For the text-containing cell, return its midpoint in [X, Y] coordinate format. 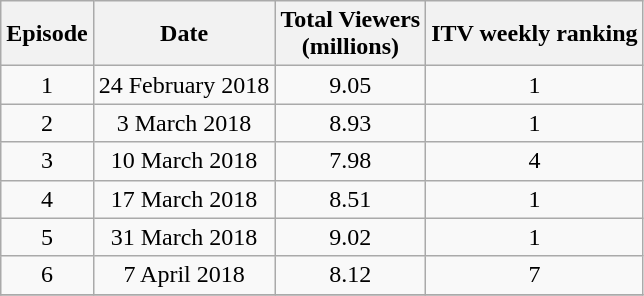
8.93 [350, 123]
10 March 2018 [184, 161]
3 [47, 161]
24 February 2018 [184, 85]
8.51 [350, 199]
9.05 [350, 85]
6 [47, 275]
31 March 2018 [184, 237]
3 March 2018 [184, 123]
7.98 [350, 161]
9.02 [350, 237]
7 April 2018 [184, 275]
Date [184, 34]
5 [47, 237]
Total Viewers (millions) [350, 34]
17 March 2018 [184, 199]
7 [534, 275]
Episode [47, 34]
2 [47, 123]
8.12 [350, 275]
ITV weekly ranking [534, 34]
